From the cell containing the given text, extract its center point as [x, y] coordinate. 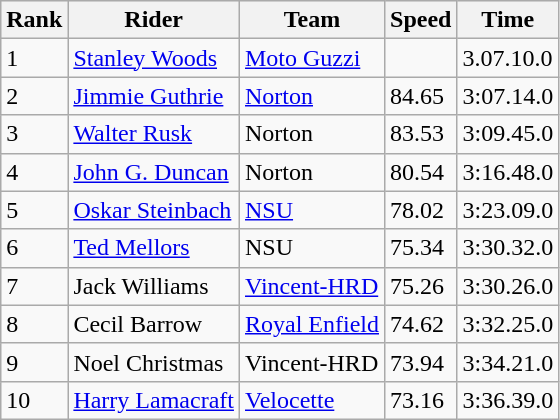
1 [34, 58]
3:07.14.0 [508, 96]
Jimmie Guthrie [154, 96]
Cecil Barrow [154, 324]
Oskar Steinbach [154, 210]
6 [34, 248]
73.16 [421, 400]
3 [34, 134]
Rider [154, 20]
84.65 [421, 96]
Rank [34, 20]
Stanley Woods [154, 58]
2 [34, 96]
Ted Mellors [154, 248]
Speed [421, 20]
3:30.32.0 [508, 248]
3:34.21.0 [508, 362]
Team [312, 20]
3:30.26.0 [508, 286]
74.62 [421, 324]
Harry Lamacraft [154, 400]
8 [34, 324]
78.02 [421, 210]
75.34 [421, 248]
3:32.25.0 [508, 324]
Jack Williams [154, 286]
4 [34, 172]
73.94 [421, 362]
3:23.09.0 [508, 210]
80.54 [421, 172]
5 [34, 210]
Time [508, 20]
John G. Duncan [154, 172]
3:09.45.0 [508, 134]
Walter Rusk [154, 134]
3.07.10.0 [508, 58]
10 [34, 400]
Moto Guzzi [312, 58]
Royal Enfield [312, 324]
9 [34, 362]
3:16.48.0 [508, 172]
Velocette [312, 400]
7 [34, 286]
3:36.39.0 [508, 400]
83.53 [421, 134]
75.26 [421, 286]
Noel Christmas [154, 362]
